Search for the cell housing the specified text and yield its (X, Y) center coordinate. 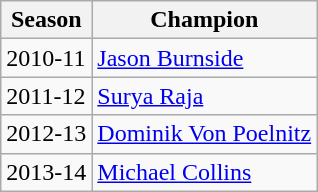
Champion (204, 20)
Jason Burnside (204, 58)
2011-12 (46, 96)
2010-11 (46, 58)
Dominik Von Poelnitz (204, 134)
2013-14 (46, 172)
Season (46, 20)
Michael Collins (204, 172)
Surya Raja (204, 96)
2012-13 (46, 134)
